From the cell containing the given text, extract its center point as [X, Y] coordinate. 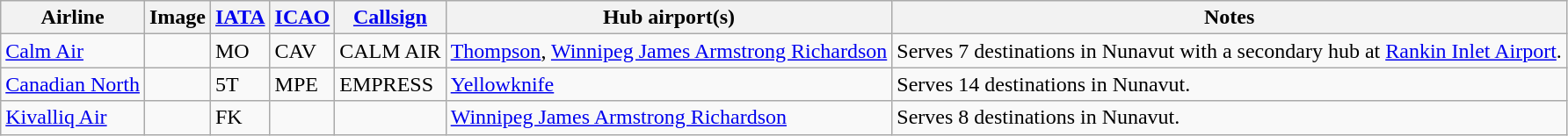
Kivalliq Air [73, 118]
Callsign [390, 18]
5T [240, 84]
Yellowknife [669, 84]
Hub airport(s) [669, 18]
Canadian North [73, 84]
Calm Air [73, 51]
Serves 7 destinations in Nunavut with a secondary hub at Rankin Inlet Airport. [1230, 51]
Airline [73, 18]
Image [178, 18]
EMPRESS [390, 84]
Thompson, Winnipeg James Armstrong Richardson [669, 51]
Notes [1230, 18]
Serves 14 destinations in Nunavut. [1230, 84]
ICAO [302, 18]
MO [240, 51]
Winnipeg James Armstrong Richardson [669, 118]
CAV [302, 51]
CALM AIR [390, 51]
MPE [302, 84]
FK [240, 118]
IATA [240, 18]
Serves 8 destinations in Nunavut. [1230, 118]
